Detect which cell encompasses the target text, then output its (X, Y) center coordinate. 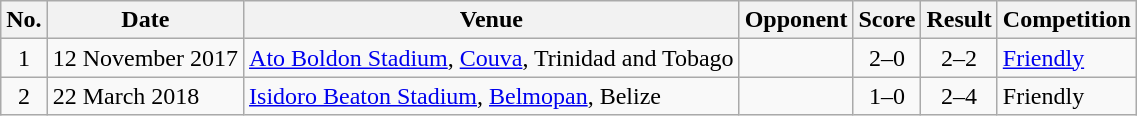
No. (24, 20)
1 (24, 58)
Venue (492, 20)
Competition (1066, 20)
12 November 2017 (145, 58)
Isidoro Beaton Stadium, Belmopan, Belize (492, 96)
2–2 (959, 58)
Opponent (796, 20)
Score (887, 20)
Result (959, 20)
Ato Boldon Stadium, Couva, Trinidad and Tobago (492, 58)
2 (24, 96)
22 March 2018 (145, 96)
2–4 (959, 96)
Date (145, 20)
1–0 (887, 96)
2–0 (887, 58)
